Scan for the cell matching the given text and deliver its (X, Y) coordinate at center. 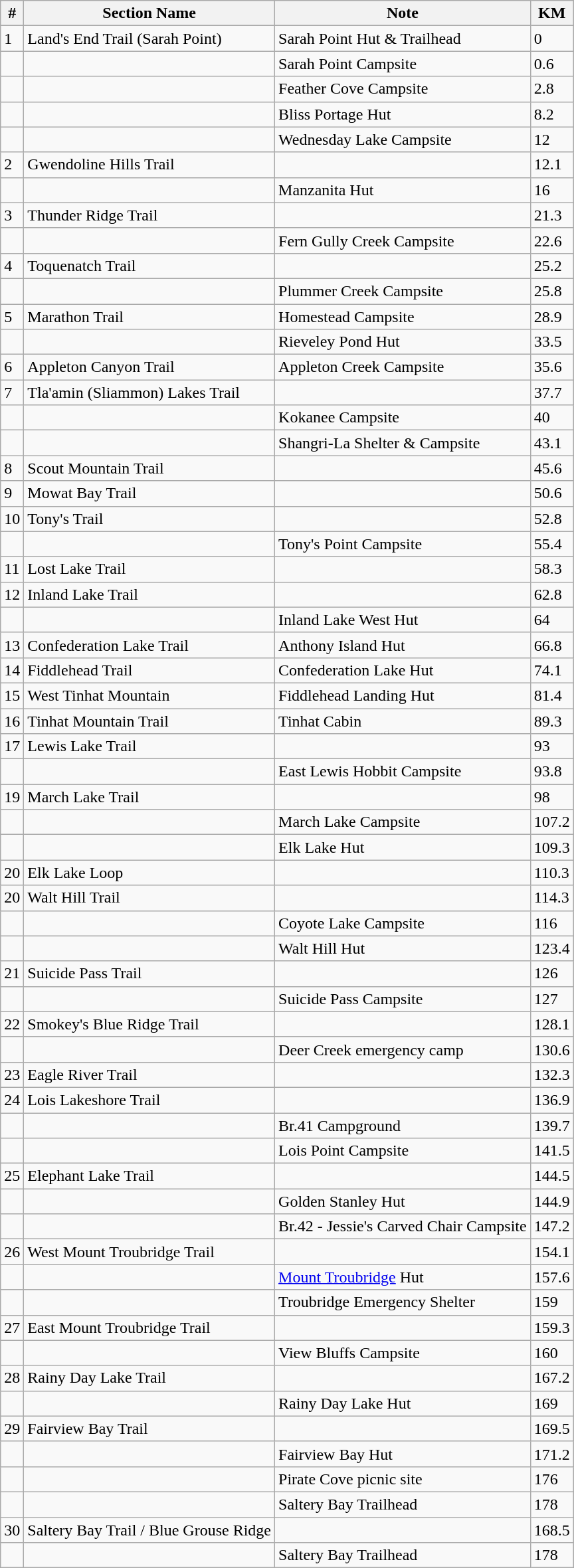
35.6 (551, 367)
144.5 (551, 1176)
1 (12, 39)
33.5 (551, 342)
136.9 (551, 1100)
Lost Lake Trail (149, 569)
154.1 (551, 1252)
Inland Lake West Hut (403, 620)
110.3 (551, 873)
Fern Gully Creek Campsite (403, 240)
62.8 (551, 594)
130.6 (551, 1049)
Smokey's Blue Ridge Trail (149, 1024)
52.8 (551, 519)
# (12, 13)
10 (12, 519)
22 (12, 1024)
Coyote Lake Campsite (403, 923)
Br.41 Campground (403, 1126)
50.6 (551, 493)
Troubridge Emergency Shelter (403, 1302)
Appleton Canyon Trail (149, 367)
17 (12, 746)
7 (12, 392)
6 (12, 367)
2 (12, 165)
23 (12, 1075)
Note (403, 13)
159.3 (551, 1328)
Anthony Island Hut (403, 645)
Mount Troubridge Hut (403, 1277)
40 (551, 418)
147.2 (551, 1227)
43.1 (551, 443)
5 (12, 317)
28.9 (551, 317)
Land's End Trail (Sarah Point) (149, 39)
24 (12, 1100)
Thunder Ridge Trail (149, 215)
Kokanee Campsite (403, 418)
27 (12, 1328)
126 (551, 974)
Walt Hill Trail (149, 898)
Fiddlehead Trail (149, 670)
93.8 (551, 772)
15 (12, 695)
Walt Hill Hut (403, 948)
45.6 (551, 468)
Elephant Lake Trail (149, 1176)
168.5 (551, 1529)
Tony's Point Campsite (403, 544)
Fairview Bay Trail (149, 1429)
March Lake Trail (149, 797)
160 (551, 1353)
25.8 (551, 291)
114.3 (551, 898)
55.4 (551, 544)
Eagle River Trail (149, 1075)
132.3 (551, 1075)
0 (551, 39)
KM (551, 13)
58.3 (551, 569)
Br.42 - Jessie's Carved Chair Campsite (403, 1227)
29 (12, 1429)
3 (12, 215)
West Mount Troubridge Trail (149, 1252)
123.4 (551, 948)
14 (12, 670)
8.2 (551, 114)
West Tinhat Mountain (149, 695)
Elk Lake Loop (149, 873)
Bliss Portage Hut (403, 114)
Suicide Pass Campsite (403, 999)
167.2 (551, 1378)
21.3 (551, 215)
169.5 (551, 1429)
19 (12, 797)
Inland Lake Trail (149, 594)
Fairview Bay Hut (403, 1454)
Tinhat Cabin (403, 721)
128.1 (551, 1024)
Scout Mountain Trail (149, 468)
25.2 (551, 266)
March Lake Campsite (403, 822)
2.8 (551, 89)
Rainy Day Lake Hut (403, 1403)
144.9 (551, 1201)
127 (551, 999)
109.3 (551, 847)
Plummer Creek Campsite (403, 291)
171.2 (551, 1454)
37.7 (551, 392)
4 (12, 266)
Deer Creek emergency camp (403, 1049)
Elk Lake Hut (403, 847)
Pirate Cove picnic site (403, 1479)
93 (551, 746)
Feather Cove Campsite (403, 89)
66.8 (551, 645)
64 (551, 620)
View Bluffs Campsite (403, 1353)
Wednesday Lake Campsite (403, 139)
Section Name (149, 13)
Lois Lakeshore Trail (149, 1100)
30 (12, 1529)
107.2 (551, 822)
22.6 (551, 240)
Appleton Creek Campsite (403, 367)
0.6 (551, 64)
21 (12, 974)
Fiddlehead Landing Hut (403, 695)
159 (551, 1302)
Confederation Lake Hut (403, 670)
12.1 (551, 165)
157.6 (551, 1277)
26 (12, 1252)
Tony's Trail (149, 519)
98 (551, 797)
Marathon Trail (149, 317)
28 (12, 1378)
Lewis Lake Trail (149, 746)
Sarah Point Campsite (403, 64)
Homestead Campsite (403, 317)
81.4 (551, 695)
9 (12, 493)
Toquenatch Trail (149, 266)
141.5 (551, 1151)
116 (551, 923)
Tla'amin (Sliammon) Lakes Trail (149, 392)
Confederation Lake Trail (149, 645)
Tinhat Mountain Trail (149, 721)
Mowat Bay Trail (149, 493)
169 (551, 1403)
139.7 (551, 1126)
89.3 (551, 721)
Suicide Pass Trail (149, 974)
Golden Stanley Hut (403, 1201)
13 (12, 645)
East Mount Troubridge Trail (149, 1328)
25 (12, 1176)
Saltery Bay Trail / Blue Grouse Ridge (149, 1529)
Manzanita Hut (403, 190)
Rainy Day Lake Trail (149, 1378)
74.1 (551, 670)
Sarah Point Hut & Trailhead (403, 39)
Gwendoline Hills Trail (149, 165)
11 (12, 569)
East Lewis Hobbit Campsite (403, 772)
Rieveley Pond Hut (403, 342)
Shangri-La Shelter & Campsite (403, 443)
8 (12, 468)
Lois Point Campsite (403, 1151)
176 (551, 1479)
